Provide the [x, y] coordinate of the cell's center where the given text is located.  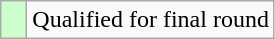
Qualified for final round [151, 20]
